Return (x, y) of the center of cell containing provided text 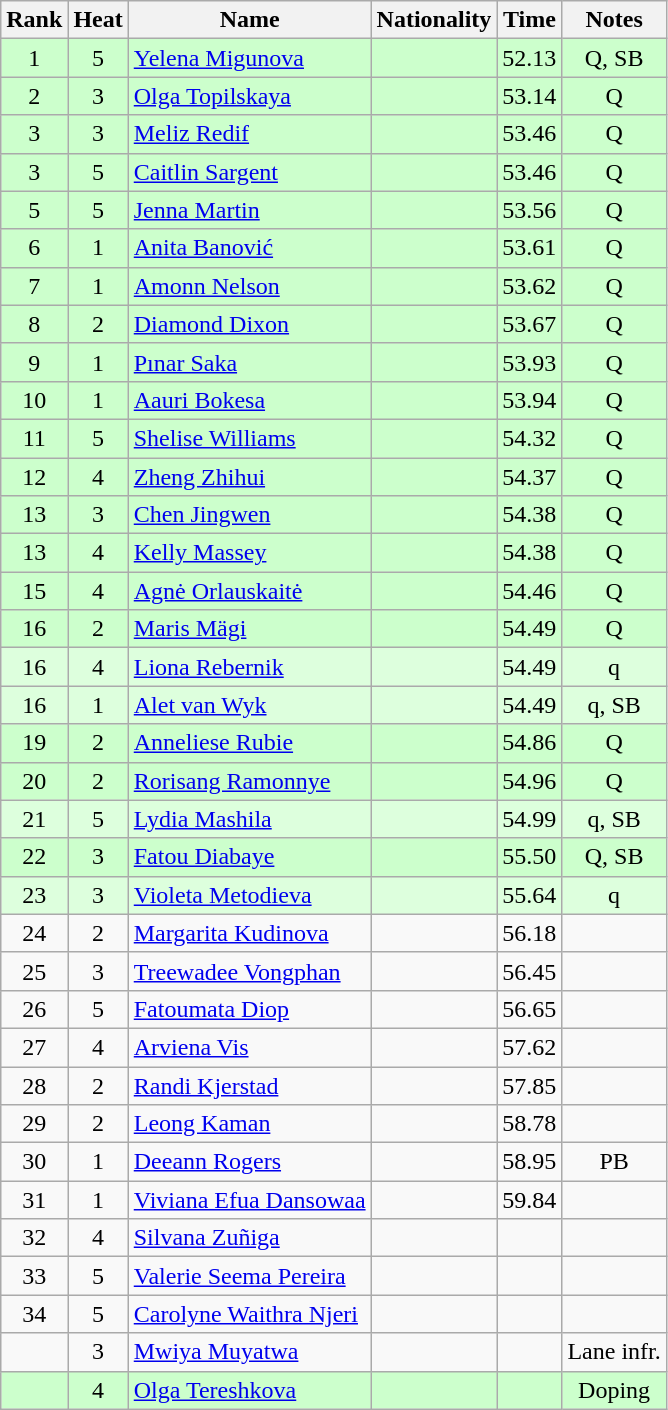
Meliz Redif (250, 134)
Amonn Nelson (250, 286)
53.67 (530, 324)
6 (34, 248)
53.14 (530, 96)
27 (34, 1047)
Violeta Metodieva (250, 895)
Treewadee Vongphan (250, 971)
54.46 (530, 591)
Anita Banović (250, 248)
Aauri Bokesa (250, 400)
10 (34, 400)
11 (34, 438)
56.65 (530, 1009)
Chen Jingwen (250, 515)
12 (34, 477)
PB (614, 1162)
54.32 (530, 438)
Leong Kaman (250, 1124)
31 (34, 1200)
59.84 (530, 1200)
30 (34, 1162)
Diamond Dixon (250, 324)
Kelly Massey (250, 553)
54.96 (530, 781)
54.99 (530, 819)
Olga Tereshkova (250, 1390)
7 (34, 286)
25 (34, 971)
53.93 (530, 362)
56.18 (530, 933)
15 (34, 591)
26 (34, 1009)
Lane infr. (614, 1352)
Fatou Diabaye (250, 857)
Caitlin Sargent (250, 172)
Zheng Zhihui (250, 477)
53.94 (530, 400)
58.95 (530, 1162)
24 (34, 933)
Anneliese Rubie (250, 743)
33 (34, 1276)
29 (34, 1124)
21 (34, 819)
55.64 (530, 895)
Deeann Rogers (250, 1162)
Silvana Zuñiga (250, 1238)
Yelena Migunova (250, 58)
Arviena Vis (250, 1047)
23 (34, 895)
Carolyne Waithra Njeri (250, 1314)
Maris Mägi (250, 629)
Lydia Mashila (250, 819)
Nationality (434, 20)
20 (34, 781)
Notes (614, 20)
Agnė Orlauskaitė (250, 591)
Time (530, 20)
Rank (34, 20)
Name (250, 20)
56.45 (530, 971)
57.62 (530, 1047)
54.86 (530, 743)
55.50 (530, 857)
Doping (614, 1390)
Shelise Williams (250, 438)
Rorisang Ramonnye (250, 781)
34 (34, 1314)
53.56 (530, 210)
28 (34, 1085)
Liona Rebernik (250, 667)
53.61 (530, 248)
Viviana Efua Dansowaa (250, 1200)
Margarita Kudinova (250, 933)
Valerie Seema Pereira (250, 1276)
57.85 (530, 1085)
Fatoumata Diop (250, 1009)
Olga Topilskaya (250, 96)
Heat (98, 20)
Alet van Wyk (250, 705)
Jenna Martin (250, 210)
Pınar Saka (250, 362)
53.62 (530, 286)
9 (34, 362)
58.78 (530, 1124)
8 (34, 324)
19 (34, 743)
32 (34, 1238)
52.13 (530, 58)
54.37 (530, 477)
Mwiya Muyatwa (250, 1352)
22 (34, 857)
Randi Kjerstad (250, 1085)
